Capture the cell that displays the provided text and extract its (x, y) central coordinate. 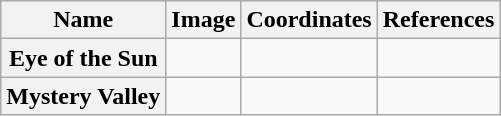
Mystery Valley (84, 96)
Name (84, 20)
References (438, 20)
Image (204, 20)
Coordinates (309, 20)
Eye of the Sun (84, 58)
